Output the (X, Y) coordinate of the center of the cell containing the given text.  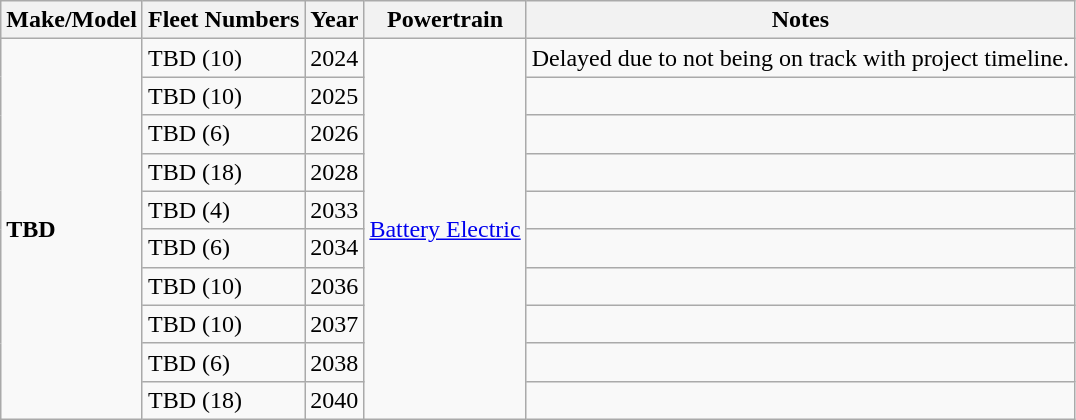
Notes (800, 20)
2026 (334, 134)
Delayed due to not being on track with project timeline. (800, 58)
2038 (334, 362)
TBD (72, 230)
Powertrain (445, 20)
Year (334, 20)
2028 (334, 172)
2033 (334, 210)
2040 (334, 400)
2034 (334, 248)
2024 (334, 58)
TBD (4) (223, 210)
Make/Model (72, 20)
2025 (334, 96)
Battery Electric (445, 230)
2037 (334, 324)
Fleet Numbers (223, 20)
2036 (334, 286)
